From the cell containing the given text, extract its center point as (X, Y) coordinate. 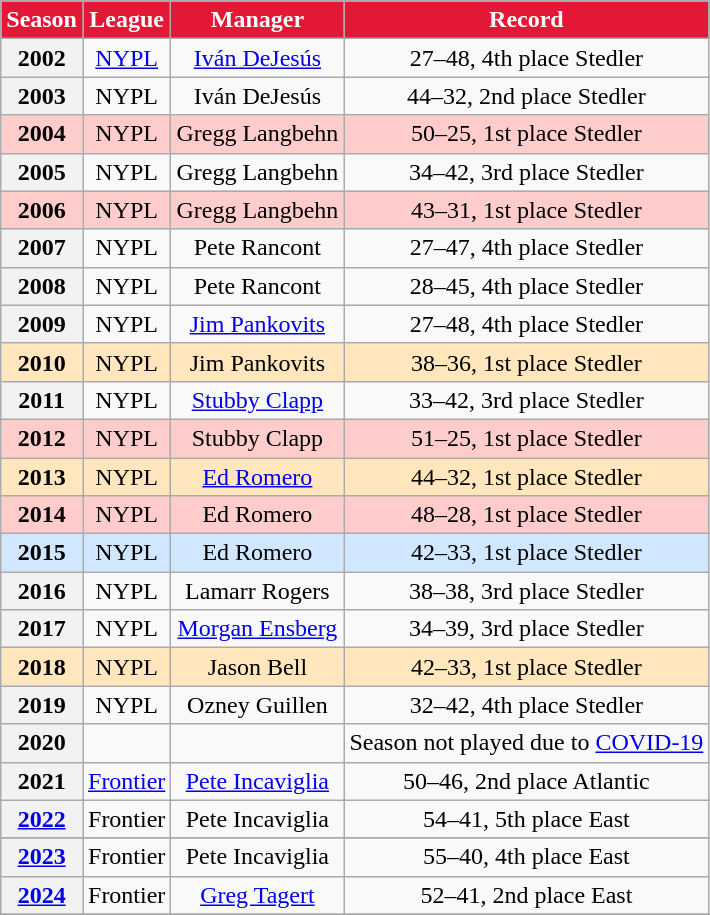
2024 (42, 895)
2022 (42, 819)
2017 (42, 629)
50–25, 1st place Stedler (526, 134)
32–42, 4th place Stedler (526, 705)
2012 (42, 438)
51–25, 1st place Stedler (526, 438)
Ozney Guillen (258, 705)
2005 (42, 172)
2009 (42, 324)
44–32, 2nd place Stedler (526, 96)
2014 (42, 515)
Season not played due to COVID-19 (526, 743)
Record (526, 20)
2019 (42, 705)
2004 (42, 134)
League (126, 20)
55–40, 4th place East (526, 857)
2010 (42, 362)
Season (42, 20)
2011 (42, 400)
33–42, 3rd place Stedler (526, 400)
44–32, 1st place Stedler (526, 477)
50–46, 2nd place Atlantic (526, 781)
2008 (42, 286)
2013 (42, 477)
38–38, 3rd place Stedler (526, 591)
43–31, 1st place Stedler (526, 210)
2023 (42, 857)
2006 (42, 210)
54–41, 5th place East (526, 819)
52–41, 2nd place East (526, 895)
Lamarr Rogers (258, 591)
2002 (42, 58)
38–36, 1st place Stedler (526, 362)
Morgan Ensberg (258, 629)
34–42, 3rd place Stedler (526, 172)
Greg Tagert (258, 895)
2018 (42, 667)
48–28, 1st place Stedler (526, 515)
2020 (42, 743)
27–47, 4th place Stedler (526, 248)
2007 (42, 248)
28–45, 4th place Stedler (526, 286)
2015 (42, 553)
Manager (258, 20)
2021 (42, 781)
34–39, 3rd place Stedler (526, 629)
2003 (42, 96)
Jason Bell (258, 667)
2016 (42, 591)
